Search for the cell housing the specified text and yield its [x, y] center coordinate. 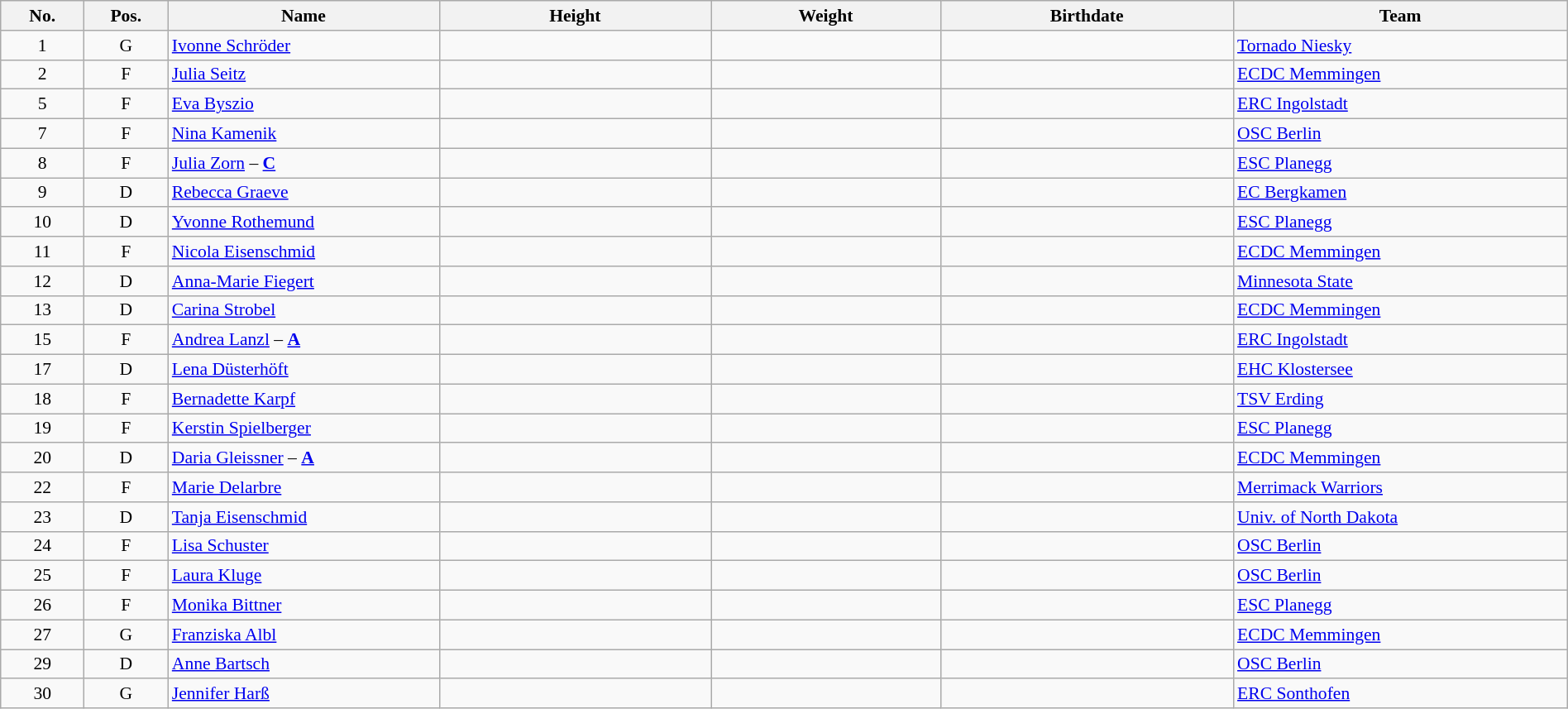
Rebecca Graeve [304, 193]
Ivonne Schröder [304, 46]
Franziska Albl [304, 635]
Merrimack Warriors [1400, 487]
25 [43, 576]
26 [43, 606]
Birthdate [1087, 16]
Tanja Eisenschmid [304, 517]
No. [43, 16]
1 [43, 46]
29 [43, 664]
7 [43, 134]
Bernadette Karpf [304, 399]
Carina Strobel [304, 310]
Eva Byszio [304, 104]
Nina Kamenik [304, 134]
Anna-Marie Fiegert [304, 281]
8 [43, 163]
19 [43, 429]
Lisa Schuster [304, 546]
Andrea Lanzl – A [304, 340]
Marie Delarbre [304, 487]
Minnesota State [1400, 281]
9 [43, 193]
Julia Zorn – C [304, 163]
Team [1400, 16]
Pos. [126, 16]
10 [43, 223]
Jennifer Harß [304, 694]
20 [43, 458]
Kerstin Spielberger [304, 429]
EHC Klostersee [1400, 370]
30 [43, 694]
Weight [826, 16]
2 [43, 74]
Name [304, 16]
Monika Bittner [304, 606]
Tornado Niesky [1400, 46]
Yvonne Rothemund [304, 223]
EC Bergkamen [1400, 193]
Lena Düsterhöft [304, 370]
TSV Erding [1400, 399]
ERC Sonthofen [1400, 694]
23 [43, 517]
12 [43, 281]
27 [43, 635]
18 [43, 399]
24 [43, 546]
5 [43, 104]
15 [43, 340]
22 [43, 487]
13 [43, 310]
Laura Kluge [304, 576]
Height [575, 16]
Julia Seitz [304, 74]
Daria Gleissner – A [304, 458]
11 [43, 252]
Anne Bartsch [304, 664]
Univ. of North Dakota [1400, 517]
Nicola Eisenschmid [304, 252]
17 [43, 370]
